Provide the (X, Y) coordinate of the cell's center where the given text is located.  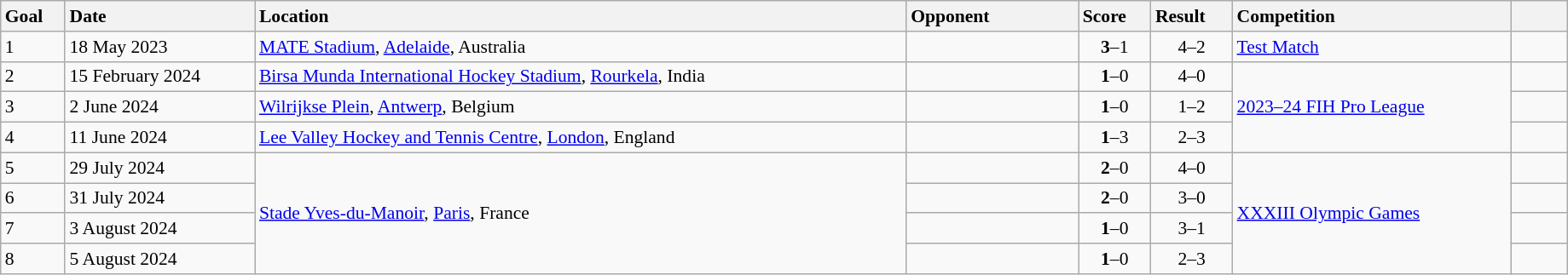
3–0 (1192, 198)
11 June 2024 (159, 138)
1 (33, 47)
31 July 2024 (159, 198)
Result (1192, 16)
8 (33, 259)
5 August 2024 (159, 259)
Competition (1373, 16)
XXXIII Olympic Games (1373, 213)
2 (33, 77)
29 July 2024 (159, 168)
Lee Valley Hockey and Tennis Centre, London, England (581, 138)
Score (1115, 16)
15 February 2024 (159, 77)
18 May 2023 (159, 47)
6 (33, 198)
1–3 (1115, 138)
5 (33, 168)
Date (159, 16)
Stade Yves-du-Manoir, Paris, France (581, 213)
Goal (33, 16)
3 (33, 107)
4–2 (1192, 47)
3 August 2024 (159, 229)
7 (33, 229)
4 (33, 138)
Birsa Munda International Hockey Stadium, Rourkela, India (581, 77)
Opponent (992, 16)
2023–24 FIH Pro League (1373, 107)
1–2 (1192, 107)
MATE Stadium, Adelaide, Australia (581, 47)
Wilrijkse Plein, Antwerp, Belgium (581, 107)
Test Match (1373, 47)
Location (581, 16)
2 June 2024 (159, 107)
